Find where the given text appears and provide that cell's center as (x, y) coordinate. 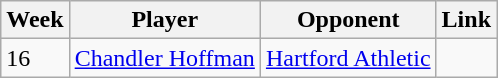
Chandler Hoffman (164, 58)
Week (35, 20)
Player (164, 20)
Link (466, 20)
Opponent (348, 20)
16 (35, 58)
Hartford Athletic (348, 58)
